Determine the (X, Y) coordinate at the center of the cell enclosing the given text.  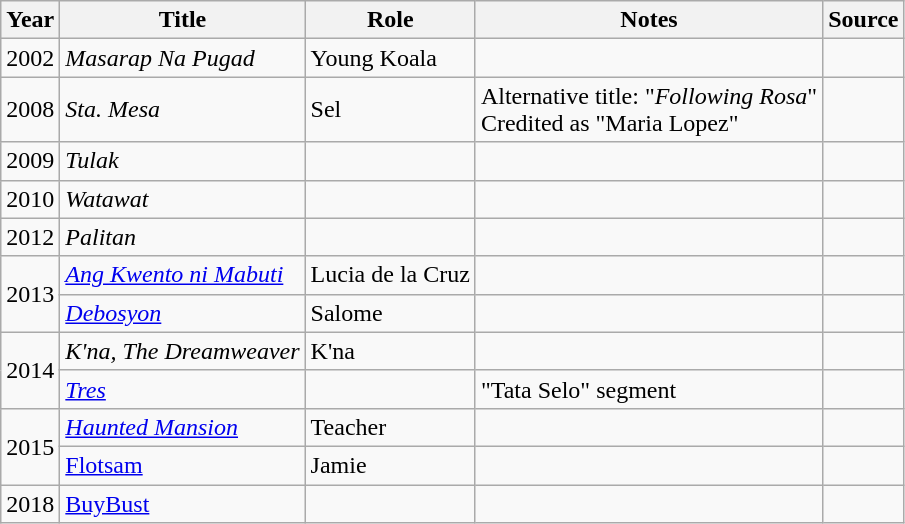
Haunted Mansion (182, 427)
Young Koala (390, 58)
Palitan (182, 237)
Title (182, 20)
K'na, The Dreamweaver (182, 351)
K'na (390, 351)
Teacher (390, 427)
2018 (30, 503)
Tulak (182, 161)
Flotsam (182, 465)
Lucia de la Cruz (390, 275)
Sel (390, 110)
2014 (30, 370)
2013 (30, 294)
Jamie (390, 465)
2002 (30, 58)
Debosyon (182, 313)
BuyBust (182, 503)
Tres (182, 389)
Watawat (182, 199)
2008 (30, 110)
"Tata Selo" segment (648, 389)
Notes (648, 20)
2012 (30, 237)
Masarap Na Pugad (182, 58)
Year (30, 20)
2015 (30, 446)
Source (864, 20)
Ang Kwento ni Mabuti (182, 275)
2009 (30, 161)
Alternative title: "Following Rosa"Credited as "Maria Lopez" (648, 110)
Role (390, 20)
Sta. Mesa (182, 110)
2010 (30, 199)
Salome (390, 313)
